Return [X, Y] of the center of cell containing provided text 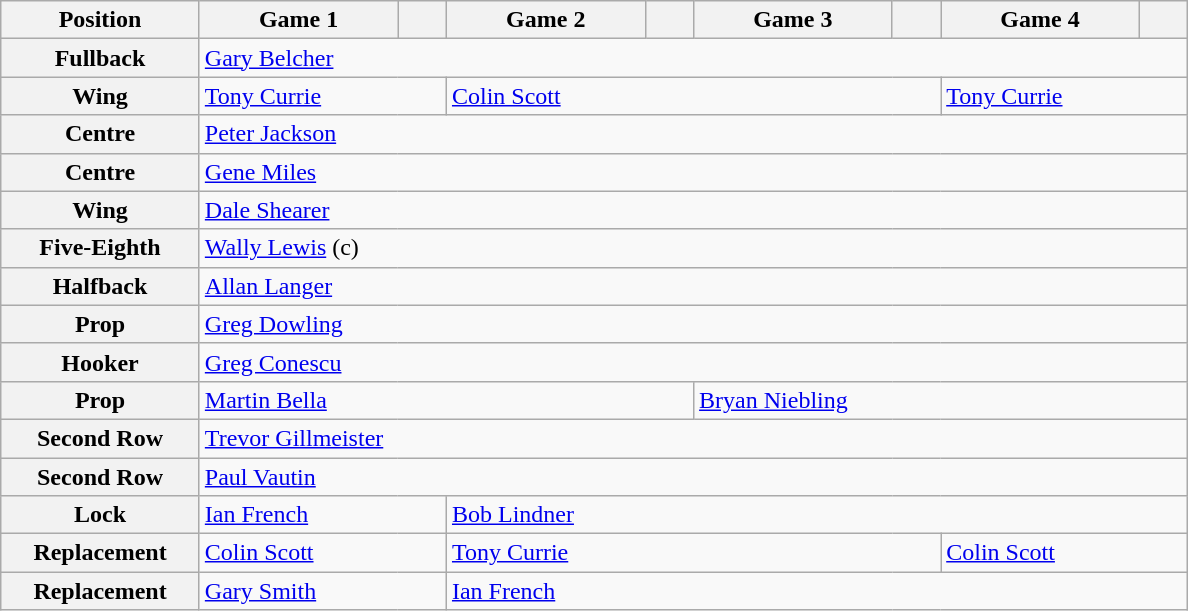
Hooker [100, 362]
Wally Lewis (c) [693, 248]
Paul Vautin [693, 477]
Position [100, 20]
Gary Belcher [693, 58]
Halfback [100, 286]
Fullback [100, 58]
Allan Langer [693, 286]
Greg Dowling [693, 324]
Gary Smith [322, 591]
Martin Bella [446, 400]
Bryan Niebling [941, 400]
Greg Conescu [693, 362]
Gene Miles [693, 172]
Game 4 [1040, 20]
Game 3 [794, 20]
Game 2 [546, 20]
Dale Shearer [693, 210]
Peter Jackson [693, 134]
Bob Lindner [816, 515]
Game 1 [298, 20]
Trevor Gillmeister [693, 438]
Five-Eighth [100, 248]
Lock [100, 515]
